Output the [x, y] coordinate of the center of the cell containing the given text.  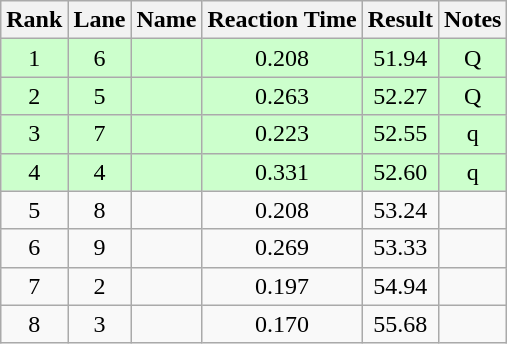
Rank [34, 20]
Lane [100, 20]
Notes [473, 20]
0.331 [282, 172]
0.263 [282, 96]
52.27 [400, 96]
53.33 [400, 248]
0.269 [282, 248]
Name [166, 20]
1 [34, 58]
0.223 [282, 134]
55.68 [400, 324]
9 [100, 248]
Reaction Time [282, 20]
52.60 [400, 172]
54.94 [400, 286]
0.170 [282, 324]
53.24 [400, 210]
0.197 [282, 286]
52.55 [400, 134]
51.94 [400, 58]
Result [400, 20]
